Determine the [X, Y] coordinate at the center of the cell enclosing the given text.  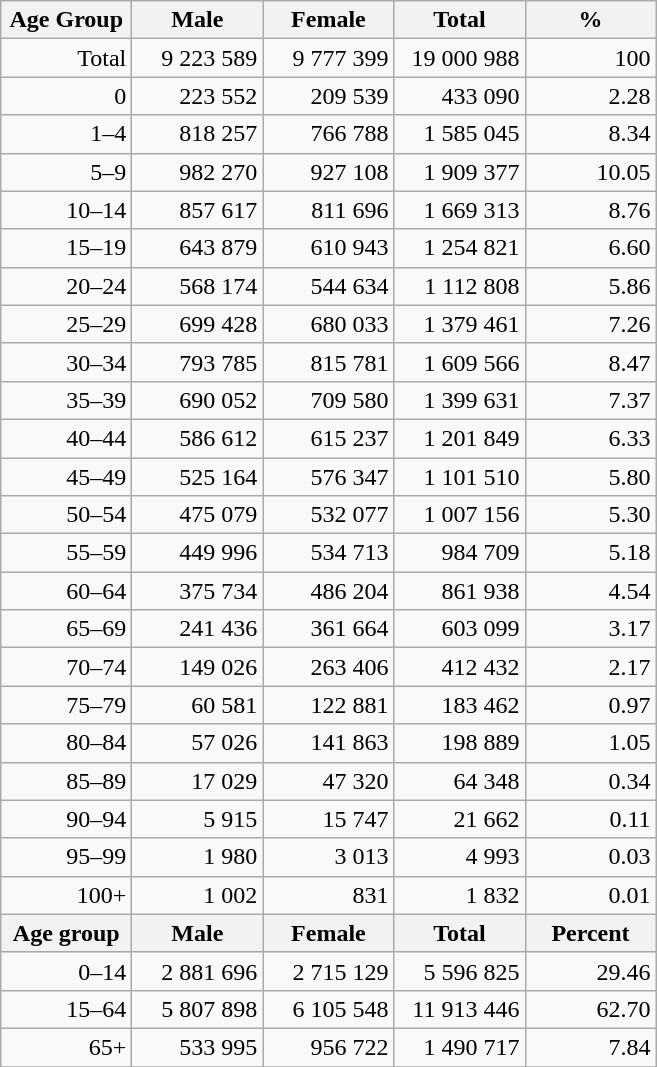
209 539 [328, 96]
534 713 [328, 553]
0.03 [590, 857]
183 462 [460, 705]
3.17 [590, 629]
9 777 399 [328, 58]
1–4 [66, 134]
1 101 510 [460, 477]
4.54 [590, 591]
486 204 [328, 591]
2 715 129 [328, 971]
0.01 [590, 895]
361 664 [328, 629]
70–74 [66, 667]
55–59 [66, 553]
680 033 [328, 324]
60–64 [66, 591]
263 406 [328, 667]
982 270 [198, 172]
0 [66, 96]
927 108 [328, 172]
62.70 [590, 1009]
85–89 [66, 781]
1 585 045 [460, 134]
11 913 446 [460, 1009]
4 993 [460, 857]
17 029 [198, 781]
0.97 [590, 705]
412 432 [460, 667]
Percent [590, 933]
475 079 [198, 515]
5 807 898 [198, 1009]
0.11 [590, 819]
29.46 [590, 971]
6.33 [590, 438]
141 863 [328, 743]
433 090 [460, 96]
9 223 589 [198, 58]
7.37 [590, 400]
1 002 [198, 895]
100+ [66, 895]
Age Group [66, 20]
15–19 [66, 248]
375 734 [198, 591]
7.84 [590, 1047]
766 788 [328, 134]
1 007 156 [460, 515]
80–84 [66, 743]
25–29 [66, 324]
6 105 548 [328, 1009]
1 399 631 [460, 400]
586 612 [198, 438]
1 379 461 [460, 324]
1.05 [590, 743]
5–9 [66, 172]
568 174 [198, 286]
198 889 [460, 743]
3 013 [328, 857]
64 348 [460, 781]
40–44 [66, 438]
47 320 [328, 781]
1 609 566 [460, 362]
15–64 [66, 1009]
Age group [66, 933]
57 026 [198, 743]
5.86 [590, 286]
984 709 [460, 553]
100 [590, 58]
35–39 [66, 400]
643 879 [198, 248]
811 696 [328, 210]
603 099 [460, 629]
533 995 [198, 1047]
699 428 [198, 324]
50–54 [66, 515]
60 581 [198, 705]
0.34 [590, 781]
610 943 [328, 248]
2 881 696 [198, 971]
1 112 808 [460, 286]
615 237 [328, 438]
831 [328, 895]
90–94 [66, 819]
45–49 [66, 477]
1 980 [198, 857]
% [590, 20]
20–24 [66, 286]
21 662 [460, 819]
5.18 [590, 553]
8.34 [590, 134]
223 552 [198, 96]
5 596 825 [460, 971]
861 938 [460, 591]
8.76 [590, 210]
241 436 [198, 629]
1 669 313 [460, 210]
815 781 [328, 362]
1 909 377 [460, 172]
8.47 [590, 362]
75–79 [66, 705]
6.60 [590, 248]
449 996 [198, 553]
149 026 [198, 667]
65+ [66, 1047]
576 347 [328, 477]
95–99 [66, 857]
1 490 717 [460, 1047]
544 634 [328, 286]
818 257 [198, 134]
19 000 988 [460, 58]
2.28 [590, 96]
5 915 [198, 819]
1 254 821 [460, 248]
0–14 [66, 971]
857 617 [198, 210]
65–69 [66, 629]
1 201 849 [460, 438]
15 747 [328, 819]
7.26 [590, 324]
709 580 [328, 400]
5.80 [590, 477]
30–34 [66, 362]
525 164 [198, 477]
1 832 [460, 895]
2.17 [590, 667]
10–14 [66, 210]
532 077 [328, 515]
5.30 [590, 515]
10.05 [590, 172]
690 052 [198, 400]
122 881 [328, 705]
793 785 [198, 362]
956 722 [328, 1047]
